From the cell containing the given text, extract its center point as (X, Y) coordinate. 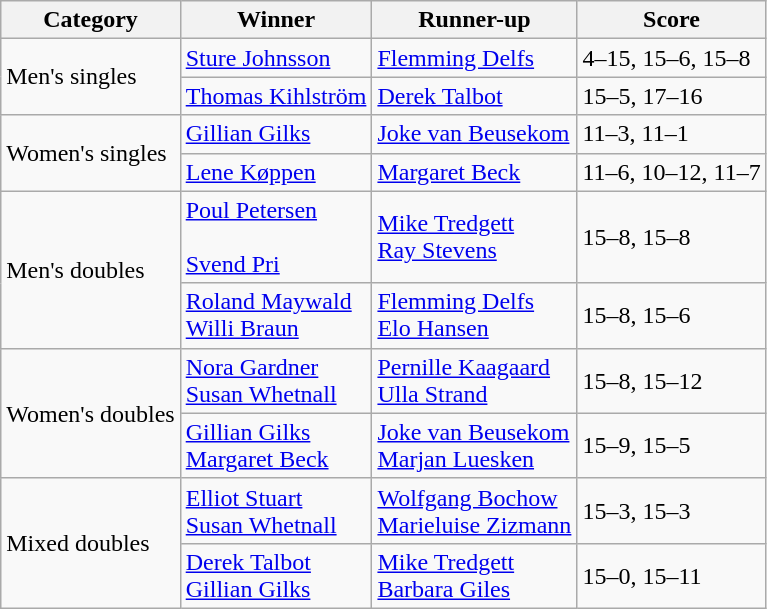
11–6, 10–12, 11–7 (672, 172)
15–5, 17–16 (672, 96)
15–8, 15–6 (672, 316)
Elliot Stuart Susan Whetnall (276, 510)
Mike Tredgett Ray Stevens (474, 237)
Women's doubles (90, 413)
Women's singles (90, 153)
Wolfgang Bochow Marieluise Zizmann (474, 510)
Joke van Beusekom (474, 134)
15–0, 15–11 (672, 576)
Nora Gardner Susan Whetnall (276, 380)
Derek Talbot (474, 96)
Mixed doubles (90, 543)
Gillian Gilks Margaret Beck (276, 446)
Category (90, 20)
Roland Maywald Willi Braun (276, 316)
Joke van Beusekom Marjan Luesken (474, 446)
15–3, 15–3 (672, 510)
11–3, 11–1 (672, 134)
Derek Talbot Gillian Gilks (276, 576)
Thomas Kihlström (276, 96)
Runner-up (474, 20)
15–9, 15–5 (672, 446)
Men's singles (90, 77)
Men's doubles (90, 270)
Winner (276, 20)
Score (672, 20)
Flemming Delfs Elo Hansen (474, 316)
Gillian Gilks (276, 134)
Poul Petersen Svend Pri (276, 237)
Lene Køppen (276, 172)
Sture Johnsson (276, 58)
Mike Tredgett Barbara Giles (474, 576)
Margaret Beck (474, 172)
Flemming Delfs (474, 58)
15–8, 15–8 (672, 237)
15–8, 15–12 (672, 380)
4–15, 15–6, 15–8 (672, 58)
Pernille Kaagaard Ulla Strand (474, 380)
